Find where the given text appears and provide that cell's center as [x, y] coordinate. 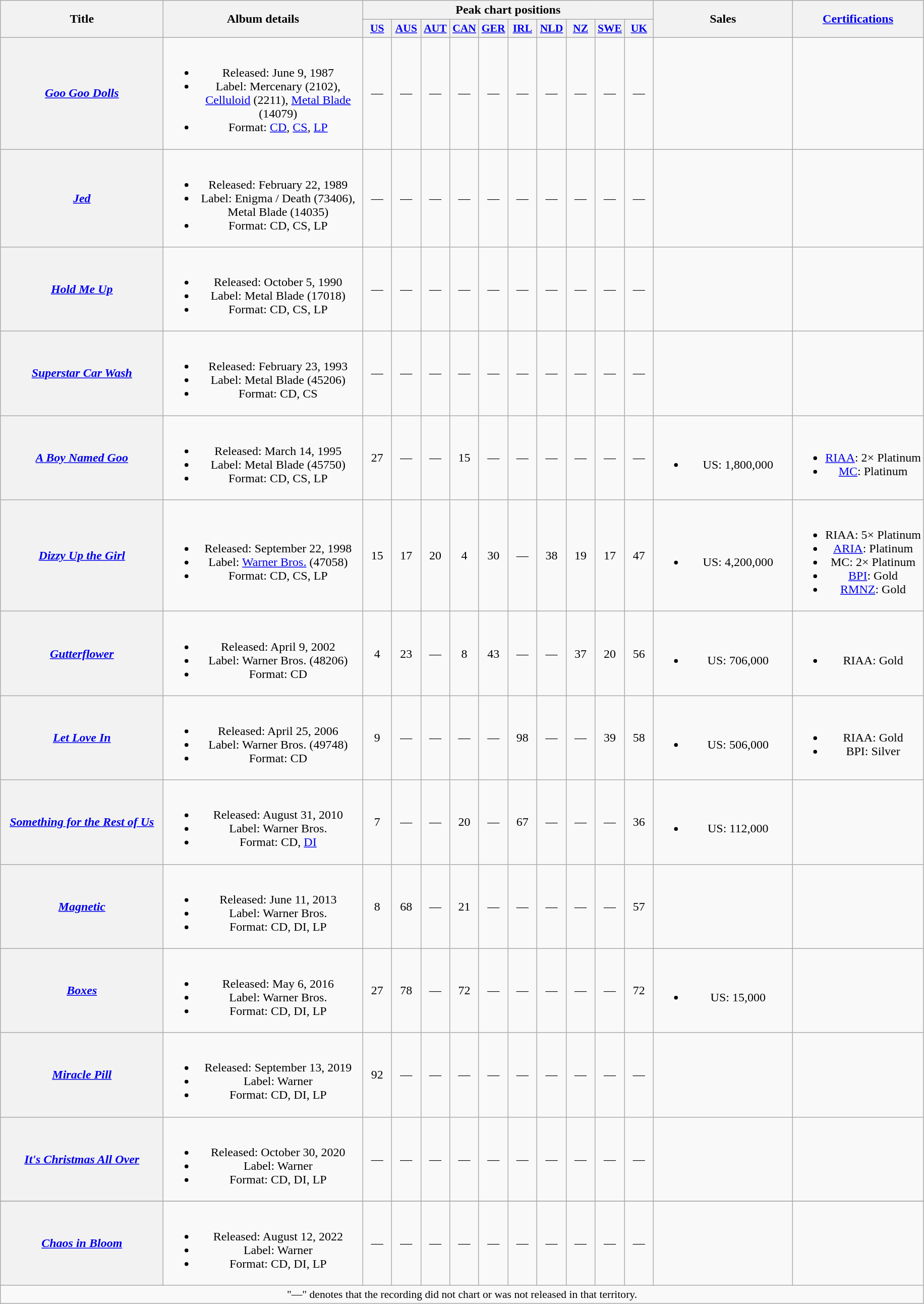
36 [639, 822]
Chaos in Bloom [82, 1243]
30 [493, 556]
19 [581, 556]
68 [407, 906]
RIAA: 5× PlatinumARIA: PlatinumMC: 2× PlatinumBPI: GoldRMNZ: Gold [858, 556]
98 [523, 738]
RIAA: 2× PlatinumMC: Platinum [858, 458]
Superstar Car Wash [82, 373]
US: 4,200,000 [723, 556]
AUT [435, 29]
21 [465, 906]
9 [377, 738]
Released: April 9, 2002Label: Warner Bros. (48206)Format: CD [263, 654]
Album details [263, 19]
Let Love In [82, 738]
Goo Goo Dolls [82, 93]
Released: February 23, 1993Label: Metal Blade (45206)Format: CD, CS [263, 373]
AUS [407, 29]
Boxes [82, 991]
US: 706,000 [723, 654]
Released: September 13, 2019Label: WarnerFormat: CD, DI, LP [263, 1074]
Peak chart positions [508, 10]
57 [639, 906]
Sales [723, 19]
US: 506,000 [723, 738]
US: 112,000 [723, 822]
CAN [465, 29]
47 [639, 556]
NLD [552, 29]
Released: August 12, 2022Label: WarnerFormat: CD, DI, LP [263, 1243]
Something for the Rest of Us [82, 822]
Hold Me Up [82, 290]
Released: June 11, 2013Label: Warner Bros.Format: CD, DI, LP [263, 906]
Gutterflower [82, 654]
67 [523, 822]
NZ [581, 29]
56 [639, 654]
US: 15,000 [723, 991]
GER [493, 29]
Released: August 31, 2010Label: Warner Bros.Format: CD, DI [263, 822]
It's Christmas All Over [82, 1159]
Released: March 14, 1995Label: Metal Blade (45750)Format: CD, CS, LP [263, 458]
Released: October 5, 1990Label: Metal Blade (17018)Format: CD, CS, LP [263, 290]
43 [493, 654]
Released: May 6, 2016Label: Warner Bros.Format: CD, DI, LP [263, 991]
58 [639, 738]
Released: June 9, 1987Label: Mercenary (2102), Celluloid (2211), Metal Blade (14079)Format: CD, CS, LP [263, 93]
7 [377, 822]
IRL [523, 29]
38 [552, 556]
Certifications [858, 19]
Released: February 22, 1989Label: Enigma / Death (73406), Metal Blade (14035)Format: CD, CS, LP [263, 198]
Dizzy Up the Girl [82, 556]
Title [82, 19]
Jed [82, 198]
US: 1,800,000 [723, 458]
A Boy Named Goo [82, 458]
Released: April 25, 2006Label: Warner Bros. (49748)Format: CD [263, 738]
37 [581, 654]
UK [639, 29]
Miracle Pill [82, 1074]
39 [610, 738]
92 [377, 1074]
Released: September 22, 1998Label: Warner Bros. (47058)Format: CD, CS, LP [263, 556]
23 [407, 654]
RIAA: Gold [858, 654]
US [377, 29]
RIAA: GoldBPI: Silver [858, 738]
Magnetic [82, 906]
Released: October 30, 2020Label: WarnerFormat: CD, DI, LP [263, 1159]
"—" denotes that the recording did not chart or was not released in that territory. [462, 1294]
78 [407, 991]
SWE [610, 29]
